Search for the cell housing the specified text and yield its [x, y] center coordinate. 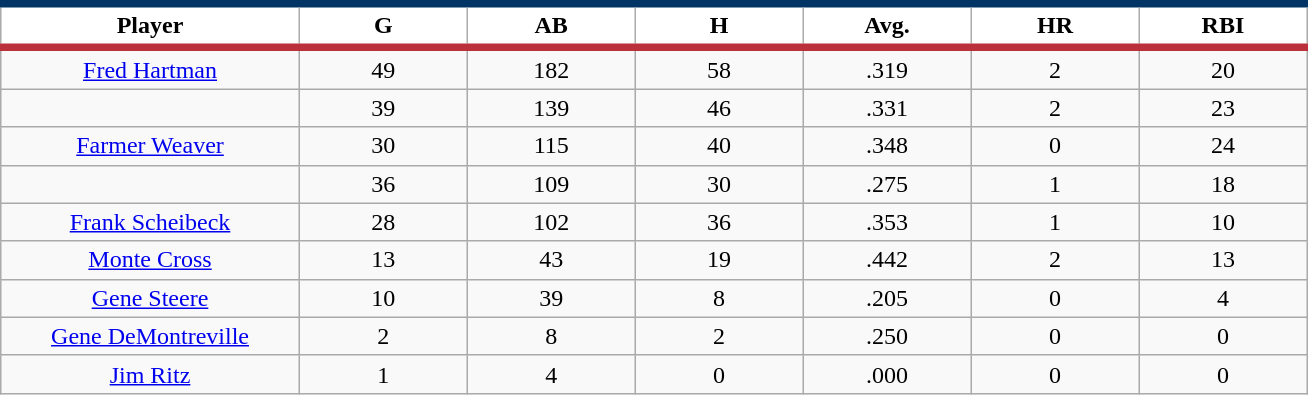
Monte Cross [150, 260]
23 [1223, 108]
.000 [887, 374]
Gene DeMontreville [150, 336]
40 [719, 146]
58 [719, 68]
.205 [887, 298]
.319 [887, 68]
AB [551, 26]
19 [719, 260]
.348 [887, 146]
.331 [887, 108]
.442 [887, 260]
18 [1223, 184]
49 [383, 68]
Fred Hartman [150, 68]
.250 [887, 336]
Player [150, 26]
HR [1055, 26]
46 [719, 108]
Avg. [887, 26]
.353 [887, 222]
H [719, 26]
RBI [1223, 26]
43 [551, 260]
Gene Steere [150, 298]
182 [551, 68]
Farmer Weaver [150, 146]
109 [551, 184]
G [383, 26]
28 [383, 222]
Frank Scheibeck [150, 222]
20 [1223, 68]
24 [1223, 146]
Jim Ritz [150, 374]
139 [551, 108]
115 [551, 146]
.275 [887, 184]
102 [551, 222]
